Return the [X, Y] coordinate for the center point of the cell that contains the specified text.  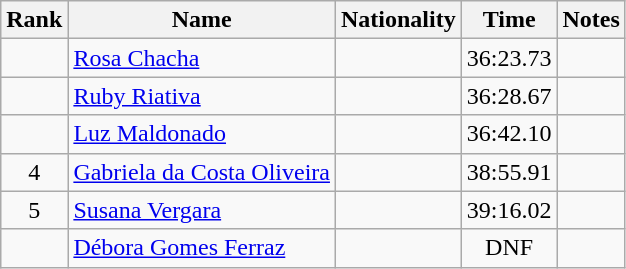
DNF [509, 248]
Notes [591, 20]
Time [509, 20]
Name [202, 20]
Rank [34, 20]
Susana Vergara [202, 210]
5 [34, 210]
39:16.02 [509, 210]
Luz Maldonado [202, 134]
Nationality [398, 20]
36:23.73 [509, 58]
Ruby Riativa [202, 96]
Rosa Chacha [202, 58]
36:28.67 [509, 96]
Gabriela da Costa Oliveira [202, 172]
Débora Gomes Ferraz [202, 248]
4 [34, 172]
38:55.91 [509, 172]
36:42.10 [509, 134]
